Extract the (X, Y) coordinate from the center of the cell holding the provided text.  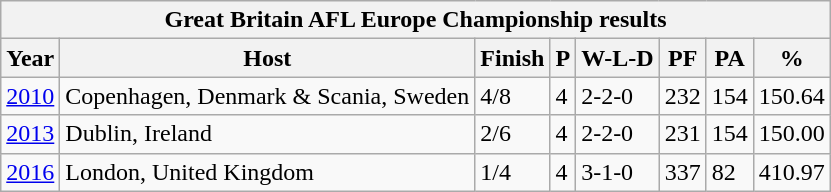
P (563, 58)
2013 (30, 134)
Finish (512, 58)
150.64 (792, 96)
3-1-0 (618, 172)
337 (682, 172)
PA (730, 58)
231 (682, 134)
4/8 (512, 96)
2010 (30, 96)
150.00 (792, 134)
W-L-D (618, 58)
2/6 (512, 134)
% (792, 58)
232 (682, 96)
London, United Kingdom (268, 172)
410.97 (792, 172)
1/4 (512, 172)
Dublin, Ireland (268, 134)
PF (682, 58)
82 (730, 172)
Copenhagen, Denmark & Scania, Sweden (268, 96)
Year (30, 58)
2016 (30, 172)
Great Britain AFL Europe Championship results (416, 20)
Host (268, 58)
